For the text-containing cell, return its midpoint in (x, y) coordinate format. 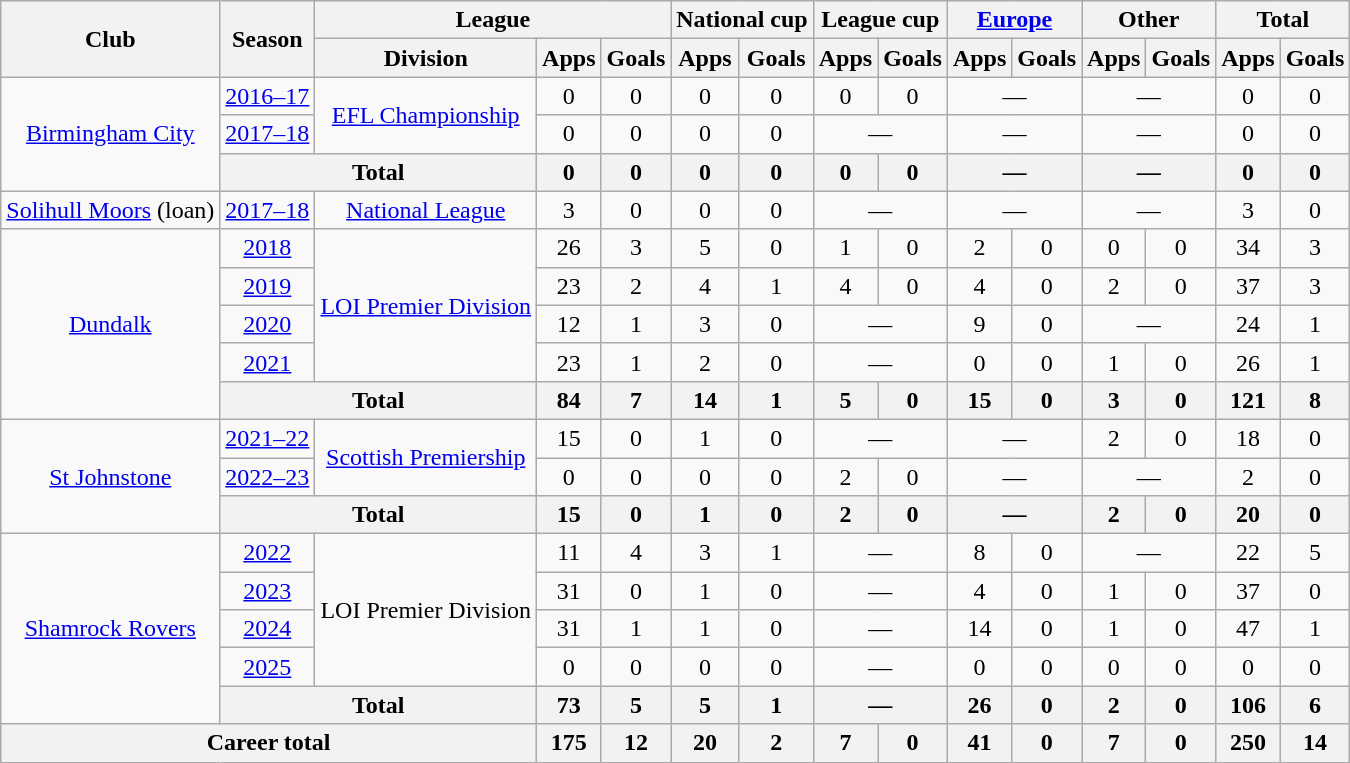
11 (569, 553)
2020 (268, 324)
24 (1248, 324)
Solihull Moors (loan) (110, 210)
2023 (268, 591)
121 (1248, 400)
2022 (268, 553)
2018 (268, 248)
2025 (268, 667)
2019 (268, 286)
Season (268, 39)
2022–23 (268, 477)
73 (569, 705)
2016–17 (268, 96)
2024 (268, 629)
9 (979, 324)
National cup (742, 20)
League (493, 20)
250 (1248, 743)
18 (1248, 438)
Career total (269, 743)
Scottish Premiership (426, 457)
Club (110, 39)
34 (1248, 248)
League cup (880, 20)
Division (426, 58)
6 (1315, 705)
175 (569, 743)
106 (1248, 705)
Birmingham City (110, 134)
EFL Championship (426, 115)
Dundalk (110, 324)
St Johnstone (110, 476)
22 (1248, 553)
National League (426, 210)
47 (1248, 629)
84 (569, 400)
Other (1149, 20)
Shamrock Rovers (110, 629)
41 (979, 743)
Europe (1014, 20)
2021 (268, 362)
2021–22 (268, 438)
